Return the (x, y) coordinate for the center point of the cell that contains the specified text.  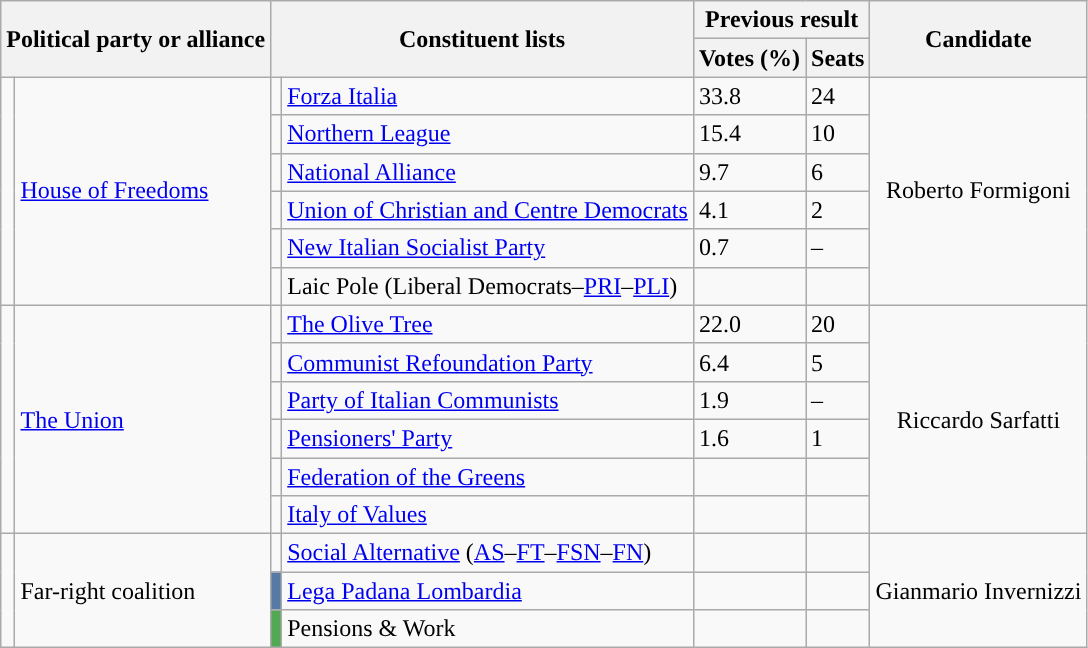
Gianmario Invernizzi (978, 591)
House of Freedoms (143, 191)
4.1 (749, 210)
Roberto Formigoni (978, 191)
Laic Pole (Liberal Democrats–PRI–PLI) (488, 286)
Forza Italia (488, 96)
Votes (%) (749, 58)
Union of Christian and Centre Democrats (488, 210)
33.8 (749, 96)
22.0 (749, 324)
10 (838, 134)
Political party or alliance (136, 39)
Pensions & Work (488, 629)
1.6 (749, 438)
1 (838, 438)
The Union (143, 419)
Communist Refoundation Party (488, 362)
Federation of the Greens (488, 477)
6 (838, 172)
Previous result (782, 20)
Pensioners' Party (488, 438)
9.7 (749, 172)
New Italian Socialist Party (488, 248)
National Alliance (488, 172)
Candidate (978, 39)
Party of Italian Communists (488, 400)
6.4 (749, 362)
Far-right coalition (143, 591)
The Olive Tree (488, 324)
0.7 (749, 248)
1.9 (749, 400)
20 (838, 324)
2 (838, 210)
Social Alternative (AS–FT–FSN–FN) (488, 553)
Lega Padana Lombardia (488, 591)
Northern League (488, 134)
5 (838, 362)
24 (838, 96)
Seats (838, 58)
Riccardo Sarfatti (978, 419)
15.4 (749, 134)
Italy of Values (488, 515)
Constituent lists (482, 39)
